Scan for the cell matching the given text and deliver its [X, Y] coordinate at center. 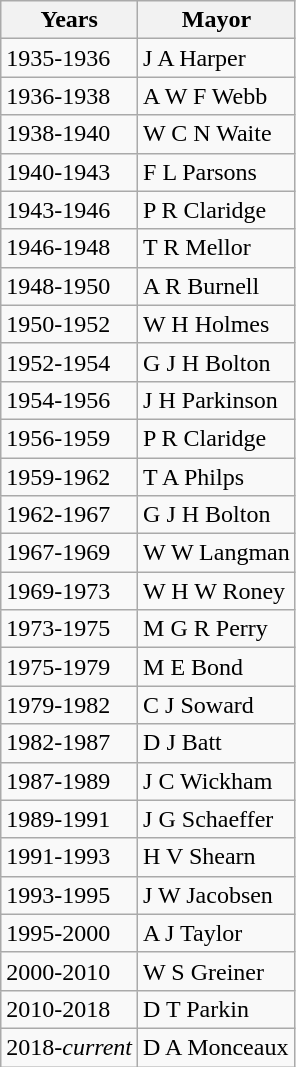
J A Harper [217, 58]
M G R Perry [217, 629]
A J Taylor [217, 933]
1935-1936 [70, 58]
1956-1959 [70, 438]
1940-1943 [70, 172]
1993-1995 [70, 895]
C J Soward [217, 705]
2018-current [70, 1047]
1982-1987 [70, 743]
W H W Roney [217, 591]
D A Monceaux [217, 1047]
1943-1946 [70, 210]
Mayor [217, 20]
2010-2018 [70, 1009]
1991-1993 [70, 857]
1962-1967 [70, 515]
1979-1982 [70, 705]
1954-1956 [70, 400]
M E Bond [217, 667]
1950-1952 [70, 324]
F L Parsons [217, 172]
1995-2000 [70, 933]
Years [70, 20]
1975-1979 [70, 667]
1948-1950 [70, 286]
J W Jacobsen [217, 895]
1987-1989 [70, 781]
J C Wickham [217, 781]
H V Shearn [217, 857]
W H Holmes [217, 324]
J H Parkinson [217, 400]
T A Philps [217, 477]
1952-1954 [70, 362]
1973-1975 [70, 629]
W S Greiner [217, 971]
1969-1973 [70, 591]
1936-1938 [70, 96]
J G Schaeffer [217, 819]
A W F Webb [217, 96]
D J Batt [217, 743]
W C N Waite [217, 134]
A R Burnell [217, 286]
2000-2010 [70, 971]
1959-1962 [70, 477]
W W Langman [217, 553]
1989-1991 [70, 819]
1946-1948 [70, 248]
1938-1940 [70, 134]
1967-1969 [70, 553]
T R Mellor [217, 248]
D T Parkin [217, 1009]
